Identify which cell holds the provided text, then report its [x, y] central coordinate. 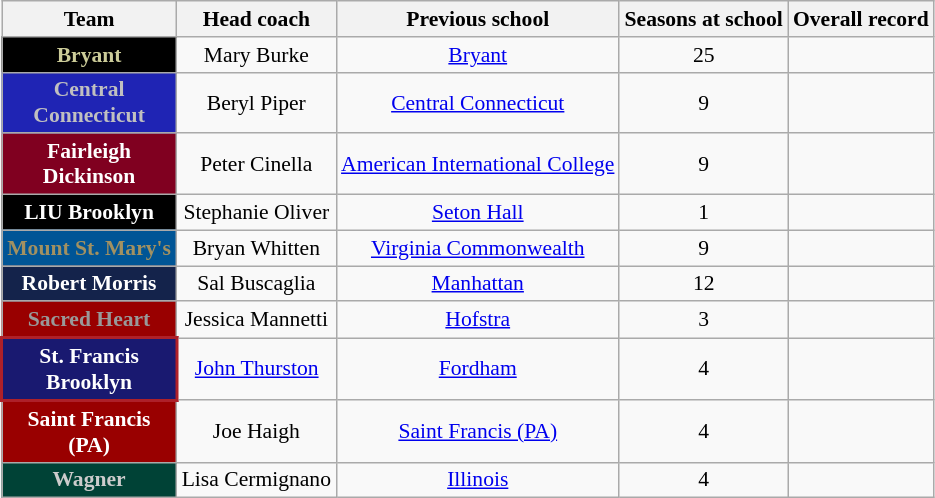
Previous school [478, 19]
Robert Morris [90, 284]
Mary Burke [256, 55]
Fairleigh Dickinson [90, 164]
Peter Cinella [256, 164]
Sacred Heart [90, 320]
John Thurston [256, 370]
25 [703, 55]
Overall record [861, 19]
Head coach [256, 19]
Mount St. Mary's [90, 248]
Joe Haigh [256, 432]
Hofstra [478, 320]
Team [90, 19]
St. Francis Brooklyn [90, 370]
Seton Hall [478, 213]
Bryan Whitten [256, 248]
Wagner [90, 480]
Sal Buscaglia [256, 284]
1 [703, 213]
12 [703, 284]
Jessica Mannetti [256, 320]
Stephanie Oliver [256, 213]
Lisa Cermignano [256, 480]
Seasons at school [703, 19]
LIU Brooklyn [90, 213]
Manhattan [478, 284]
3 [703, 320]
Fordham [478, 370]
American International College [478, 164]
Virginia Commonwealth [478, 248]
Illinois [478, 480]
Beryl Piper [256, 102]
